Scan for the cell matching the given text and deliver its [X, Y] coordinate at center. 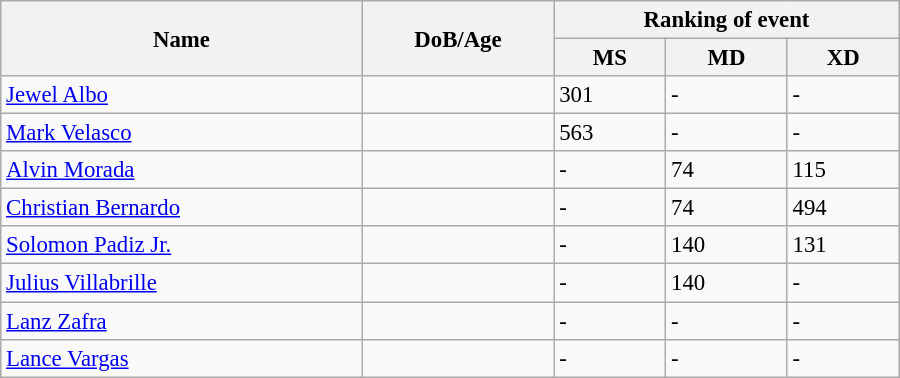
Solomon Padiz Jr. [182, 245]
301 [610, 95]
Jewel Albo [182, 95]
Ranking of event [726, 20]
115 [843, 170]
Alvin Morada [182, 170]
Julius Villabrille [182, 283]
131 [843, 245]
Lance Vargas [182, 358]
Mark Velasco [182, 133]
Lanz Zafra [182, 321]
Christian Bernardo [182, 208]
XD [843, 58]
DoB/Age [458, 38]
MS [610, 58]
MD [726, 58]
494 [843, 208]
Name [182, 38]
563 [610, 133]
